For the text-containing cell, return its midpoint in [x, y] coordinate format. 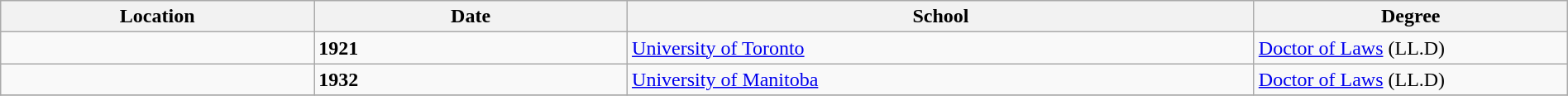
University of Manitoba [941, 79]
Location [157, 17]
Degree [1411, 17]
1932 [471, 79]
School [941, 17]
University of Toronto [941, 48]
Date [471, 17]
1921 [471, 48]
